Scan for the cell matching the given text and deliver its (X, Y) coordinate at center. 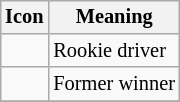
Former winner (114, 84)
Meaning (114, 17)
Icon (24, 17)
Rookie driver (114, 51)
